Capture the cell that displays the provided text and extract its (X, Y) central coordinate. 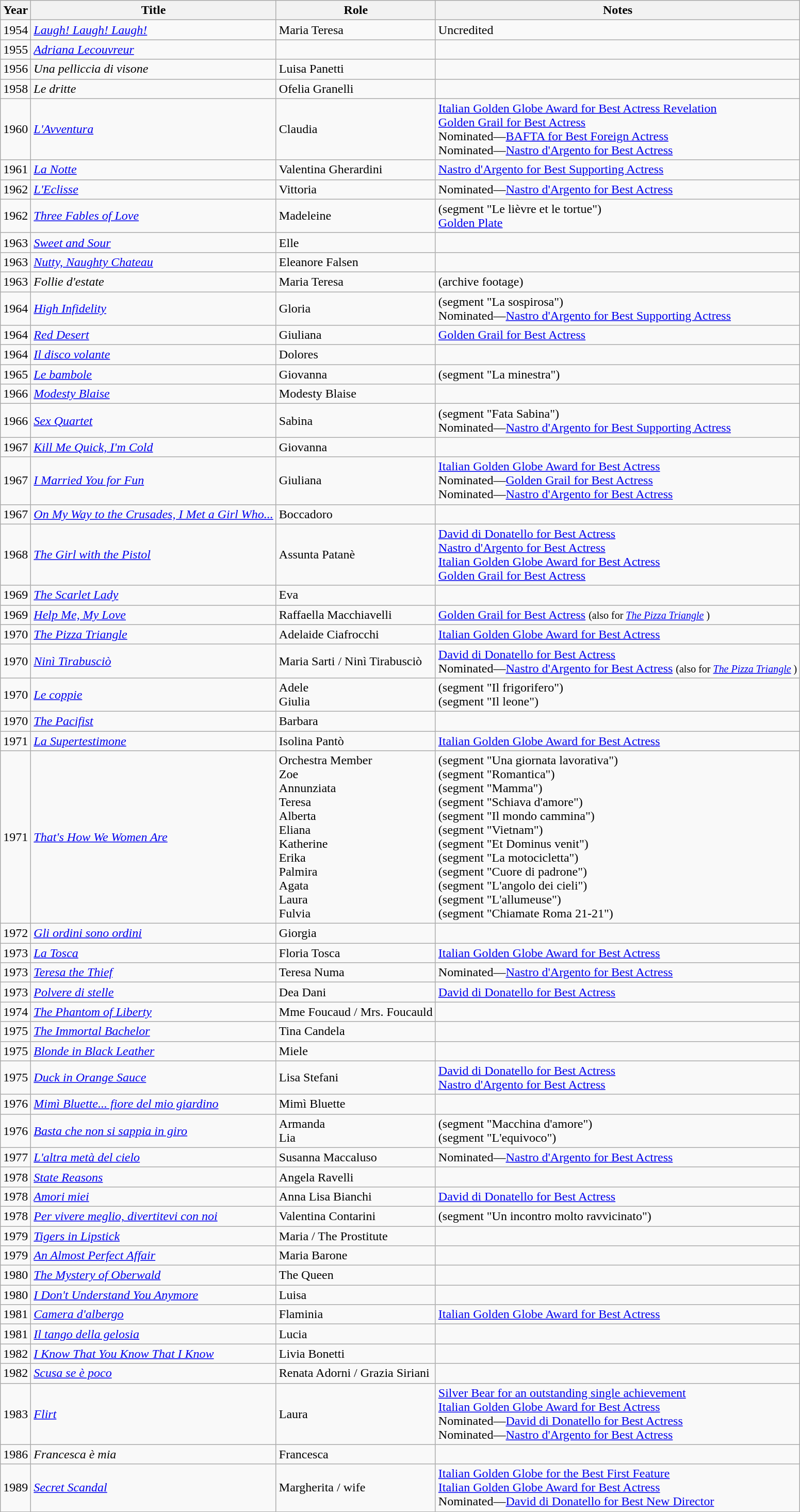
Year (15, 10)
Maria / The Prostitute (356, 1236)
An Almost Perfect Affair (154, 1256)
La Notte (154, 170)
Il disco volante (154, 355)
1989 (15, 1488)
Le bambole (154, 374)
Susanna Maccaluso (356, 1157)
Secret Scandal (154, 1488)
Isolina Pantò (356, 741)
Luisa Panetti (356, 69)
That's How We Women Are (154, 837)
The Scarlet Lady (154, 595)
Claudia (356, 129)
Raffaella Macchiavelli (356, 615)
Floria Tosca (356, 953)
Tigers in Lipstick (154, 1236)
High Infidelity (154, 308)
Barbara (356, 721)
Camera d'albergo (154, 1314)
1968 (15, 555)
Luisa (356, 1295)
Elle (356, 242)
L'Eclisse (154, 189)
Italian Golden Globe for the Best First FeatureItalian Golden Globe Award for Best ActressNominated—David di Donatello for Best New Director (617, 1488)
(archive footage) (617, 282)
Francesca (356, 1454)
Mimì Bluette... fiore del mio giardino (154, 1104)
Three Fables of Love (154, 216)
Laura (356, 1414)
1972 (15, 933)
(segment "Il frigorifero")(segment "Il leone") (617, 694)
Follie d'estate (154, 282)
Flaminia (356, 1314)
Madeleine (356, 216)
1983 (15, 1414)
Mimì Bluette (356, 1104)
Mme Foucaud / Mrs. Foucauld (356, 1012)
(segment "La sospirosa")Nominated—Nastro d'Argento for Best Supporting Actress (617, 308)
David di Donatello for Best ActressNastro d'Argento for Best ActressItalian Golden Globe Award for Best ActressGolden Grail for Best Actress (617, 555)
Laugh! Laugh! Laugh! (154, 30)
Eleanore Falsen (356, 262)
Title (154, 10)
Kill Me Quick, I'm Cold (154, 447)
Role (356, 10)
Lucia (356, 1334)
David di Donatello for Best ActressNominated—Nastro d'Argento for Best Actress (also for The Pizza Triangle ) (617, 661)
Angela Ravelli (356, 1177)
Giorgia (356, 933)
L'altra metà del cielo (154, 1157)
Miele (356, 1051)
The Queen (356, 1275)
Notes (617, 10)
Le coppie (154, 694)
AdeleGiulia (356, 694)
Gloria (356, 308)
Dea Dani (356, 992)
1986 (15, 1454)
Red Desert (154, 335)
Lisa Stefani (356, 1078)
Help Me, My Love (154, 615)
Vittoria (356, 189)
Scusa se è poco (154, 1373)
(segment "Un incontro molto ravvicinato") (617, 1216)
Per vivere meglio, divertitevi con noi (154, 1216)
(segment "La minestra") (617, 374)
The Mystery of Oberwald (154, 1275)
The Immortal Bachelor (154, 1031)
Polvere di stelle (154, 992)
Livia Bonetti (356, 1354)
1954 (15, 30)
Orchestra MemberZoeAnnunziataTeresaAlbertaElianaKatherineErikaPalmiraAgataLauraFulvia (356, 837)
I Married You for Fun (154, 481)
Flirt (154, 1414)
Il tango della gelosia (154, 1334)
Nutty, Naughty Chateau (154, 262)
Renata Adorni / Grazia Siriani (356, 1373)
Adriana Lecouvreur (154, 50)
1965 (15, 374)
David di Donatello for Best ActressNastro d'Argento for Best Actress (617, 1078)
1955 (15, 50)
Boccadoro (356, 514)
Duck in Orange Sauce (154, 1078)
Sex Quartet (154, 421)
Italian Golden Globe Award for Best ActressNominated—Golden Grail for Best ActressNominated—Nastro d'Argento for Best Actress (617, 481)
Margherita / wife (356, 1488)
Ofelia Granelli (356, 89)
1960 (15, 129)
Uncredited (617, 30)
1956 (15, 69)
Maria Barone (356, 1256)
Ninì Tirabusciò (154, 661)
Gli ordini sono ordini (154, 933)
Golden Grail for Best Actress (617, 335)
Nastro d'Argento for Best Supporting Actress (617, 170)
Golden Grail for Best Actress (also for The Pizza Triangle ) (617, 615)
Basta che non si sappia in giro (154, 1130)
(segment "Macchina d'amore")(segment "L'equivoco") (617, 1130)
The Phantom of Liberty (154, 1012)
The Girl with the Pistol (154, 555)
ArmandaLia (356, 1130)
State Reasons (154, 1177)
On My Way to the Crusades, I Met a Girl Who... (154, 514)
1961 (15, 170)
Eva (356, 595)
Teresa Numa (356, 973)
La Tosca (154, 953)
Blonde in Black Leather (154, 1051)
Valentina Gherardini (356, 170)
Amori miei (154, 1196)
I Know That You Know That I Know (154, 1354)
Teresa the Thief (154, 973)
Tina Candela (356, 1031)
1958 (15, 89)
Maria Sarti / Ninì Tirabusciò (356, 661)
(segment "Le lièvre et le tortue")Golden Plate (617, 216)
Sweet and Sour (154, 242)
La Supertestimone (154, 741)
1977 (15, 1157)
1974 (15, 1012)
Francesca è mia (154, 1454)
The Pacifist (154, 721)
(segment "Fata Sabina")Nominated—Nastro d'Argento for Best Supporting Actress (617, 421)
Valentina Contarini (356, 1216)
Dolores (356, 355)
Sabina (356, 421)
Assunta Patanè (356, 555)
Le dritte (154, 89)
The Pizza Triangle (154, 634)
Una pelliccia di visone (154, 69)
L'Avventura (154, 129)
Adelaide Ciafrocchi (356, 634)
Anna Lisa Bianchi (356, 1196)
I Don't Understand You Anymore (154, 1295)
